Scan for the cell matching the given text and deliver its [x, y] coordinate at center. 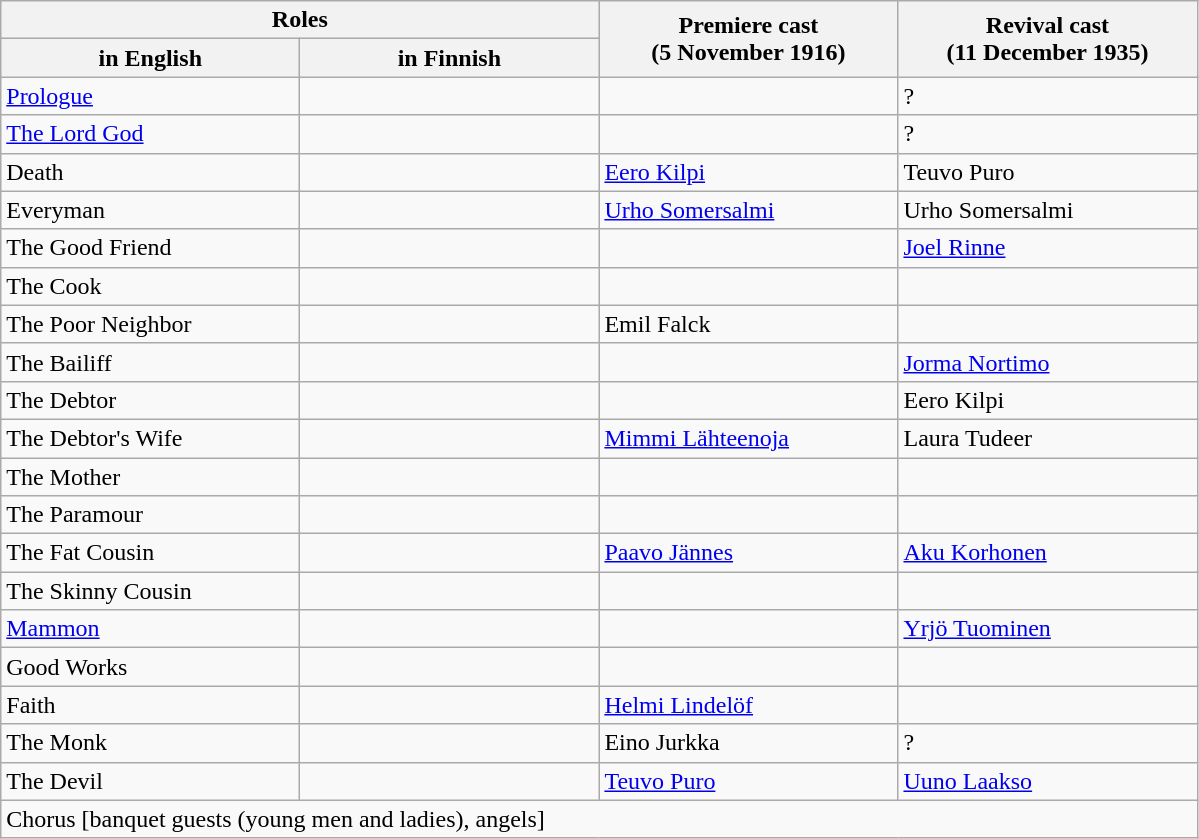
The Bailiff [150, 362]
Jorma Nortimo [1048, 362]
The Debtor [150, 400]
Uuno Laakso [1048, 781]
in English [150, 58]
Everyman [150, 210]
Paavo Jännes [748, 553]
Prologue [150, 96]
The Poor Neighbor [150, 324]
The Debtor's Wife [150, 438]
The Skinny Cousin [150, 591]
Revival cast(11 December 1935) [1048, 39]
The Monk [150, 743]
The Fat Cousin [150, 553]
Aku Korhonen [1048, 553]
Chorus [banquet guests (young men and ladies), angels] [599, 819]
Mammon [150, 629]
The Cook [150, 286]
Good Works [150, 667]
Emil Falck [748, 324]
Laura Tudeer [1048, 438]
Roles [300, 20]
The Devil [150, 781]
The Mother [150, 477]
Death [150, 172]
The Lord God [150, 134]
Helmi Lindelöf [748, 705]
Mimmi Lähteenoja [748, 438]
The Paramour [150, 515]
Joel Rinne [1048, 248]
The Good Friend [150, 248]
in Finnish [450, 58]
Premiere cast(5 November 1916) [748, 39]
Faith [150, 705]
Eino Jurkka [748, 743]
Yrjö Tuominen [1048, 629]
